Locate the cell with the specified text and output its [X, Y] center coordinate. 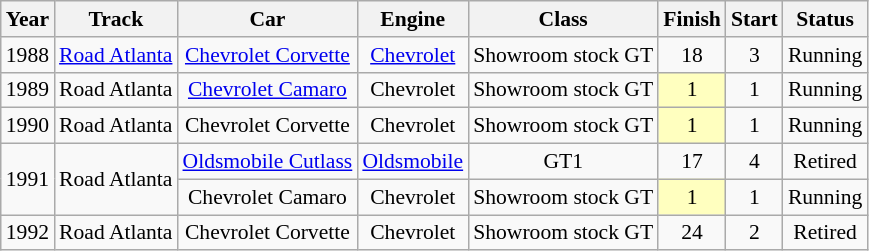
Finish [692, 19]
Engine [412, 19]
1992 [28, 233]
Year [28, 19]
Track [116, 19]
Car [267, 19]
2 [754, 233]
GT1 [563, 162]
1989 [28, 90]
3 [754, 55]
17 [692, 162]
Oldsmobile Cutlass [267, 162]
Status [825, 19]
Start [754, 19]
Oldsmobile [412, 162]
4 [754, 162]
1988 [28, 55]
24 [692, 233]
1990 [28, 126]
18 [692, 55]
1991 [28, 180]
Class [563, 19]
